Return (x, y) of the center of cell containing provided text 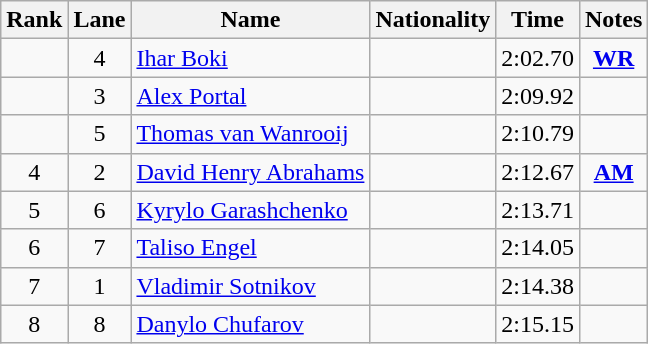
David Henry Abrahams (250, 172)
2:14.05 (538, 248)
Vladimir Sotnikov (250, 286)
2 (100, 172)
Time (538, 20)
Notes (613, 20)
Alex Portal (250, 96)
2:13.71 (538, 210)
Thomas van Wanrooij (250, 134)
Name (250, 20)
Rank (34, 20)
1 (100, 286)
2:14.38 (538, 286)
2:12.67 (538, 172)
Taliso Engel (250, 248)
WR (613, 58)
Kyrylo Garashchenko (250, 210)
3 (100, 96)
AM (613, 172)
Danylo Chufarov (250, 324)
2:02.70 (538, 58)
2:10.79 (538, 134)
Ihar Boki (250, 58)
2:09.92 (538, 96)
Nationality (433, 20)
Lane (100, 20)
2:15.15 (538, 324)
